Provide the [X, Y] coordinate of the cell's center where the given text is located.  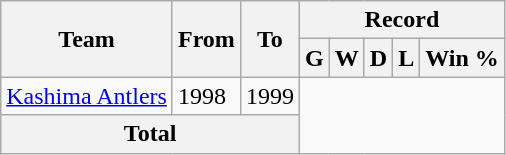
1998 [206, 96]
Total [150, 134]
From [206, 39]
Kashima Antlers [87, 96]
Win % [462, 58]
1999 [270, 96]
W [346, 58]
To [270, 39]
L [406, 58]
Team [87, 39]
D [378, 58]
Record [402, 20]
G [314, 58]
